Extract the (X, Y) coordinate from the center of the cell holding the provided text.  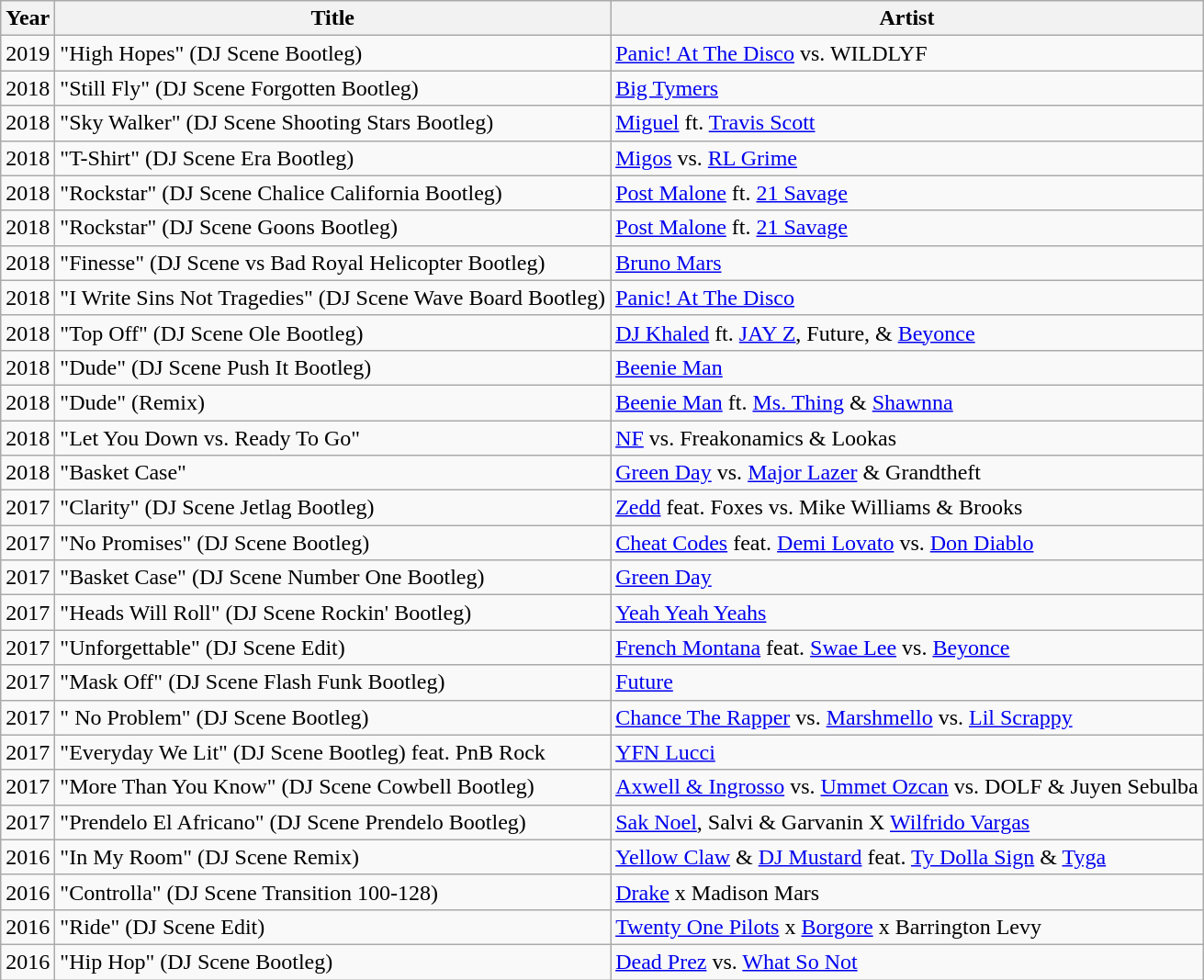
"Heads Will Roll" (DJ Scene Rockin' Bootleg) (332, 613)
2019 (28, 53)
"Hip Hop" (DJ Scene Bootleg) (332, 962)
"I Write Sins Not Tragedies" (DJ Scene Wave Board Bootleg) (332, 298)
"Basket Case" (332, 473)
Beenie Man (907, 367)
DJ Khaled ft. JAY Z, Future, & Beyonce (907, 332)
Axwell & Ingrosso vs. Ummet Ozcan vs. DOLF & Juyen Sebulba (907, 787)
Dead Prez vs. What So Not (907, 962)
Panic! At The Disco (907, 298)
Yellow Claw & DJ Mustard feat. Ty Dolla Sign & Tyga (907, 857)
Chance The Rapper vs. Marshmello vs. Lil Scrappy (907, 717)
"Controlla" (DJ Scene Transition 100-128) (332, 892)
Beenie Man ft. Ms. Thing & Shawnna (907, 402)
"Mask Off" (DJ Scene Flash Funk Bootleg) (332, 682)
Green Day vs. Major Lazer & Grandtheft (907, 473)
"Still Fly" (DJ Scene Forgotten Bootleg) (332, 88)
"In My Room" (DJ Scene Remix) (332, 857)
"No Promises" (DJ Scene Bootleg) (332, 543)
"Ride" (DJ Scene Edit) (332, 927)
"Prendelo El Africano" (DJ Scene Prendelo Bootleg) (332, 822)
"Everyday We Lit" (DJ Scene Bootleg) feat. PnB Rock (332, 752)
"T-Shirt" (DJ Scene Era Bootleg) (332, 158)
NF vs. Freakonamics & Lookas (907, 438)
"Sky Walker" (DJ Scene Shooting Stars Bootleg) (332, 123)
Sak Noel, Salvi & Garvanin X Wilfrido Vargas (907, 822)
"Rockstar" (DJ Scene Chalice California Bootleg) (332, 193)
Year (28, 18)
Zedd feat. Foxes vs. Mike Williams & Brooks (907, 508)
"More Than You Know" (DJ Scene Cowbell Bootleg) (332, 787)
" No Problem" (DJ Scene Bootleg) (332, 717)
YFN Lucci (907, 752)
Drake x Madison Mars (907, 892)
Yeah Yeah Yeahs (907, 613)
Artist (907, 18)
"Dude" (DJ Scene Push It Bootleg) (332, 367)
"Top Off" (DJ Scene Ole Bootleg) (332, 332)
"Finesse" (DJ Scene vs Bad Royal Helicopter Bootleg) (332, 263)
"Unforgettable" (DJ Scene Edit) (332, 648)
Bruno Mars (907, 263)
"High Hopes" (DJ Scene Bootleg) (332, 53)
"Let You Down vs. Ready To Go" (332, 438)
"Basket Case" (DJ Scene Number One Bootleg) (332, 578)
"Rockstar" (DJ Scene Goons Bootleg) (332, 228)
"Dude" (Remix) (332, 402)
Twenty One Pilots x Borgore x Barrington Levy (907, 927)
Green Day (907, 578)
Future (907, 682)
Big Tymers (907, 88)
"Clarity" (DJ Scene Jetlag Bootleg) (332, 508)
Panic! At The Disco vs. WILDLYF (907, 53)
Cheat Codes feat. Demi Lovato vs. Don Diablo (907, 543)
Miguel ft. Travis Scott (907, 123)
Title (332, 18)
French Montana feat. Swae Lee vs. Beyonce (907, 648)
Migos vs. RL Grime (907, 158)
